Extract the [x, y] coordinate from the center of the cell holding the provided text.  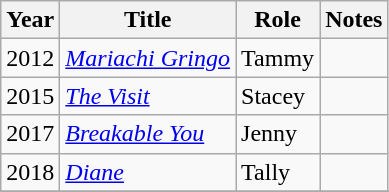
Diane [148, 172]
2015 [30, 96]
Tammy [278, 58]
Notes [354, 20]
Tally [278, 172]
Title [148, 20]
Breakable You [148, 134]
Year [30, 20]
Role [278, 20]
2012 [30, 58]
Jenny [278, 134]
The Visit [148, 96]
2017 [30, 134]
2018 [30, 172]
Mariachi Gringo [148, 58]
Stacey [278, 96]
